Find where the given text appears and provide that cell's center as [X, Y] coordinate. 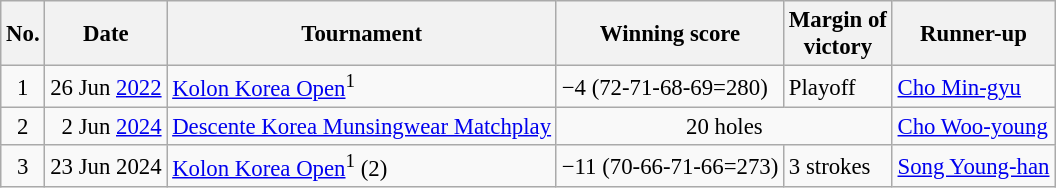
Playoff [838, 87]
2 [23, 127]
Margin ofvictory [838, 34]
Kolon Korea Open1 [362, 87]
Date [106, 34]
23 Jun 2024 [106, 166]
20 holes [724, 127]
−11 (70-66-71-66=273) [670, 166]
No. [23, 34]
Winning score [670, 34]
1 [23, 87]
Runner-up [974, 34]
Descente Korea Munsingwear Matchplay [362, 127]
Cho Min-gyu [974, 87]
Kolon Korea Open1 (2) [362, 166]
Song Young-han [974, 166]
Tournament [362, 34]
Cho Woo-young [974, 127]
−4 (72-71-68-69=280) [670, 87]
3 [23, 166]
2 Jun 2024 [106, 127]
26 Jun 2022 [106, 87]
3 strokes [838, 166]
